For the text-containing cell, return its midpoint in (X, Y) coordinate format. 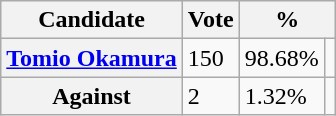
2 (210, 96)
% (287, 20)
Vote (210, 20)
150 (210, 58)
Against (92, 96)
Tomio Okamura (92, 58)
1.32% (282, 96)
Candidate (92, 20)
98.68% (282, 58)
